For the text-containing cell, return its midpoint in (X, Y) coordinate format. 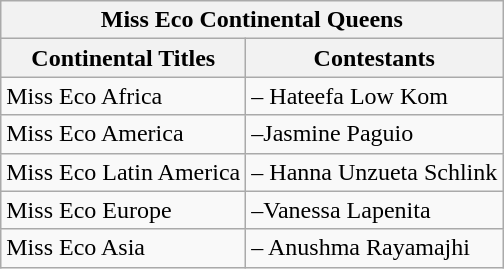
Miss Eco Continental Queens (252, 20)
Miss Eco Europe (124, 210)
Miss Eco Asia (124, 248)
–Jasmine Paguio (374, 134)
– Anushma Rayamajhi (374, 248)
Miss Eco Latin America (124, 172)
– Hateefa Low Kom (374, 96)
– Hanna Unzueta Schlink (374, 172)
Contestants (374, 58)
–Vanessa Lapenita (374, 210)
Miss Eco Africa (124, 96)
Continental Titles (124, 58)
Miss Eco America (124, 134)
